Determine the [X, Y] coordinate at the center of the cell enclosing the given text.  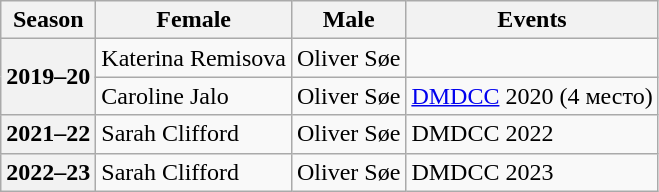
DMDCC 2022 [532, 134]
Season [48, 20]
Female [194, 20]
Events [532, 20]
Male [348, 20]
2019–20 [48, 77]
DMDCC 2020 (4 место) [532, 96]
2021–22 [48, 134]
Katerina Remisova [194, 58]
Caroline Jalo [194, 96]
DMDCC 2023 [532, 172]
2022–23 [48, 172]
